Output the (X, Y) coordinate of the center of the cell containing the given text.  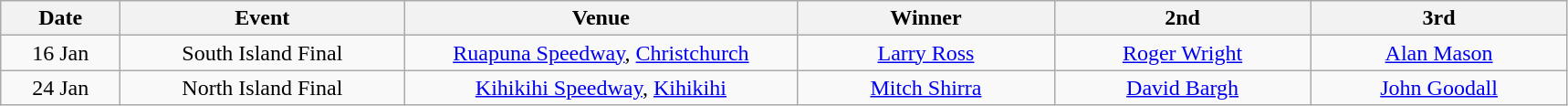
16 Jan (60, 53)
Kihikihi Speedway, Kihikihi (601, 88)
2nd (1183, 18)
Ruapuna Speedway, Christchurch (601, 53)
Winner (925, 18)
Roger Wright (1183, 53)
David Bargh (1183, 88)
North Island Final (263, 88)
3rd (1438, 18)
Mitch Shirra (925, 88)
Date (60, 18)
John Goodall (1438, 88)
South Island Final (263, 53)
Event (263, 18)
24 Jan (60, 88)
Venue (601, 18)
Alan Mason (1438, 53)
Larry Ross (925, 53)
